Capture the cell that displays the provided text and extract its [x, y] central coordinate. 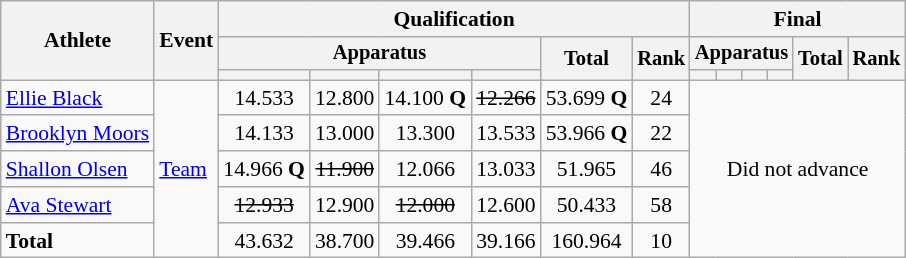
14.966 Q [264, 169]
12.066 [425, 169]
22 [661, 134]
Event [186, 40]
Team [186, 169]
13.000 [344, 134]
Final [798, 19]
53.966 Q [587, 134]
12.600 [506, 205]
58 [661, 205]
12.900 [344, 205]
13.300 [425, 134]
13.033 [506, 169]
12.000 [425, 205]
12.933 [264, 205]
Ava Stewart [78, 205]
53.699 Q [587, 98]
Ellie Black [78, 98]
46 [661, 169]
14.533 [264, 98]
Did not advance [798, 169]
24 [661, 98]
Brooklyn Moors [78, 134]
13.533 [506, 134]
Athlete [78, 40]
12.266 [506, 98]
Qualification [454, 19]
12.800 [344, 98]
51.965 [587, 169]
14.100 Q [425, 98]
11.900 [344, 169]
50.433 [587, 205]
14.133 [264, 134]
Shallon Olsen [78, 169]
